For the text-containing cell, return its midpoint in (x, y) coordinate format. 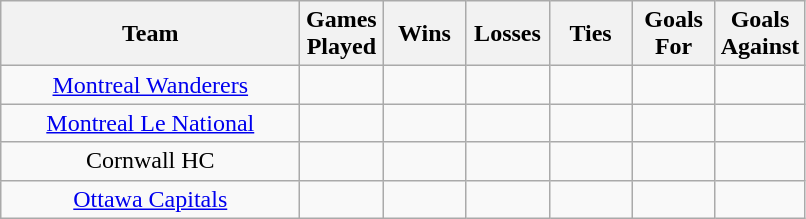
Ties (590, 34)
Goals For (674, 34)
Team (150, 34)
Montreal Le National (150, 123)
Losses (508, 34)
Montreal Wanderers (150, 85)
Cornwall HC (150, 161)
Ottawa Capitals (150, 199)
Goals Against (760, 34)
Games Played (342, 34)
Wins (424, 34)
